Provide the (x, y) coordinate of the cell's center where the given text is located.  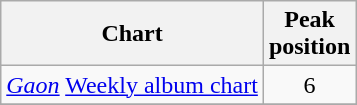
Gaon Weekly album chart (132, 85)
Peak position (309, 34)
6 (309, 85)
Chart (132, 34)
